Identify which cell holds the provided text, then report its [X, Y] central coordinate. 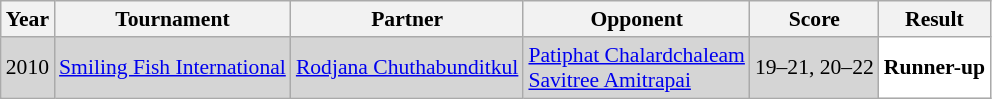
Smiling Fish International [172, 68]
2010 [28, 68]
Result [934, 19]
Opponent [636, 19]
Score [814, 19]
Partner [408, 19]
Year [28, 19]
19–21, 20–22 [814, 68]
Rodjana Chuthabunditkul [408, 68]
Runner-up [934, 68]
Patiphat Chalardchaleam Savitree Amitrapai [636, 68]
Tournament [172, 19]
